From the cell containing the given text, extract its center point as (X, Y) coordinate. 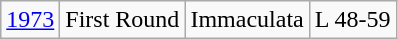
Immaculata (247, 20)
First Round (122, 20)
1973 (30, 20)
L 48-59 (352, 20)
